Return the [X, Y] coordinate for the center point of the cell that contains the specified text.  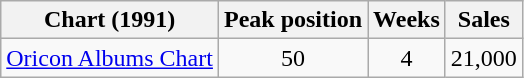
4 [407, 58]
Chart (1991) [110, 20]
Oricon Albums Chart [110, 58]
Weeks [407, 20]
50 [292, 58]
Peak position [292, 20]
Sales [484, 20]
21,000 [484, 58]
